Identify which cell holds the provided text, then report its [x, y] central coordinate. 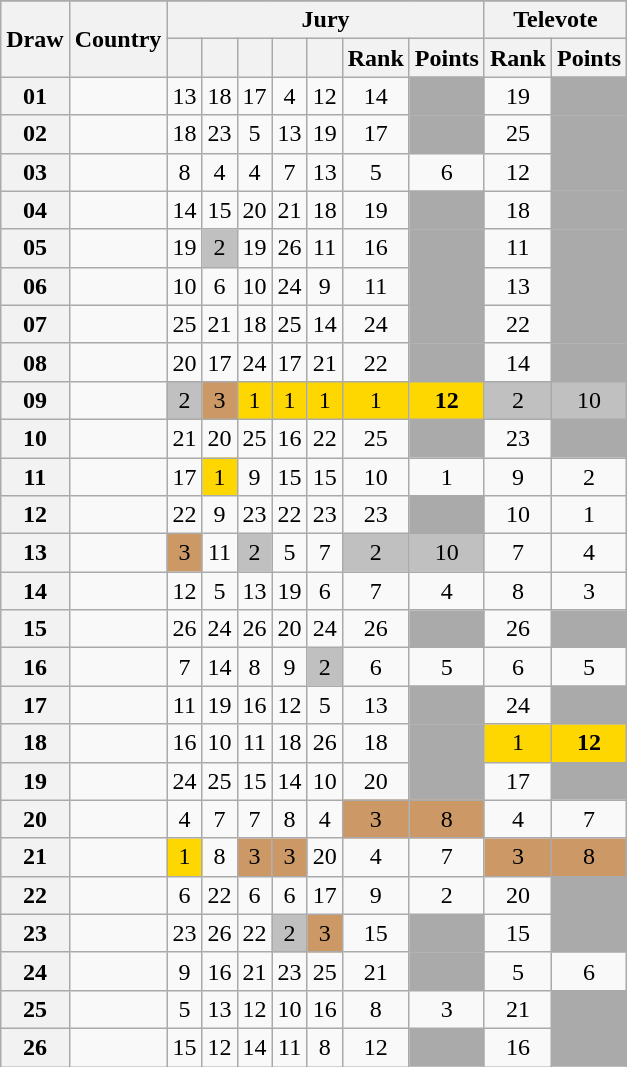
09 [35, 400]
05 [35, 248]
02 [35, 134]
07 [35, 324]
03 [35, 172]
06 [35, 286]
04 [35, 210]
Country [118, 39]
08 [35, 362]
01 [35, 96]
Televote [555, 20]
Draw [35, 39]
Jury [326, 20]
